From the cell containing the given text, extract its center point as [x, y] coordinate. 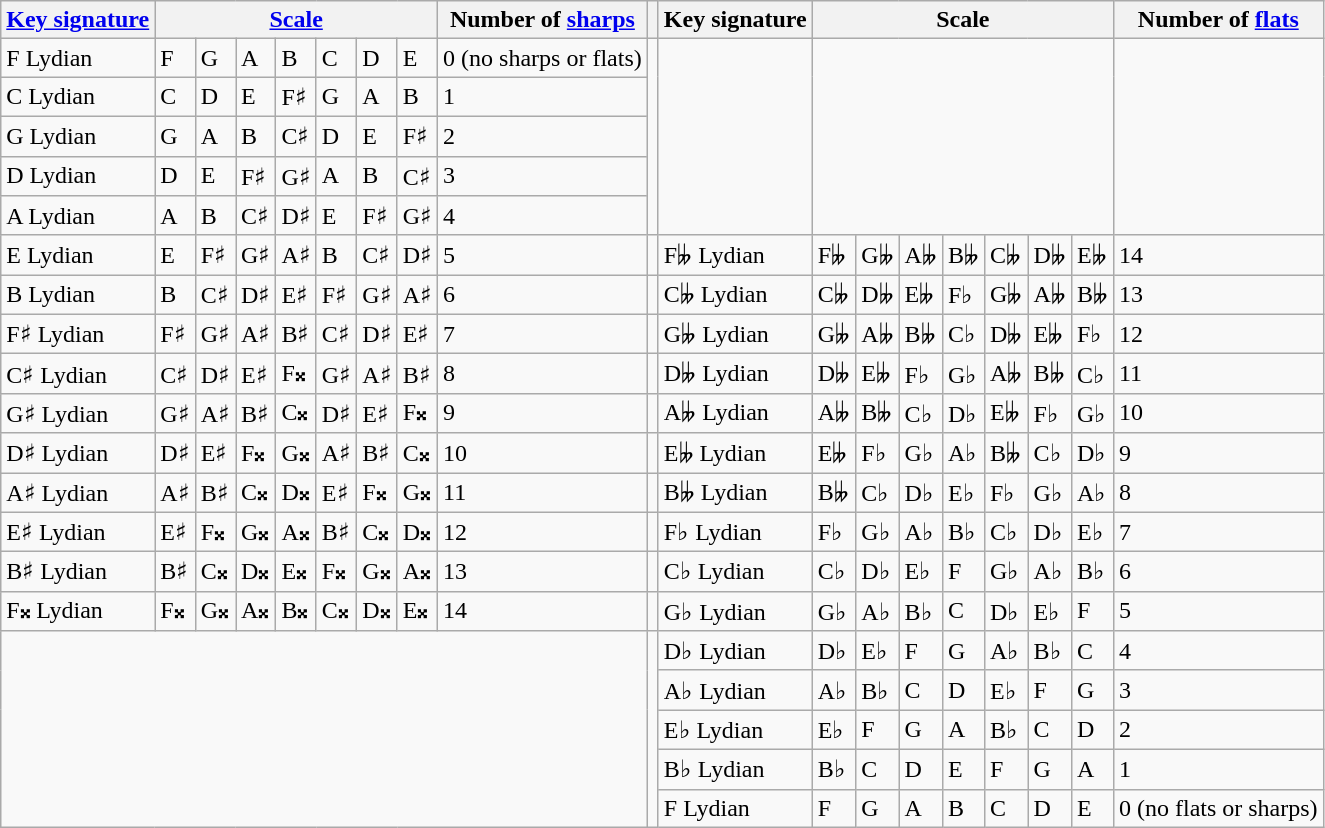
F♯ Lydian [78, 334]
B Lydian [78, 295]
D♭ Lydian [735, 651]
D𝄫 Lydian [735, 374]
A Lydian [78, 216]
E♭ Lydian [735, 730]
Number of flats [1218, 20]
B♭ Lydian [735, 769]
C♯ Lydian [78, 374]
F𝄫 [834, 255]
E𝄫 Lydian [735, 453]
C Lydian [78, 97]
E Lydian [78, 255]
B𝄪 [296, 611]
E♯ Lydian [78, 532]
0 (no flats or sharps) [1218, 808]
B♯ Lydian [78, 572]
D Lydian [78, 176]
D♯ Lydian [78, 453]
F𝄫 Lydian [735, 255]
G♯ Lydian [78, 413]
0 (no sharps or flats) [543, 58]
Number of sharps [543, 20]
A𝄫 Lydian [735, 413]
G♭ Lydian [735, 611]
B𝄫 Lydian [735, 492]
A♭ Lydian [735, 690]
G Lydian [78, 136]
C♭ Lydian [735, 572]
C𝄫 Lydian [735, 295]
F♭ Lydian [735, 532]
G𝄫 Lydian [735, 334]
F𝄪 Lydian [78, 611]
A♯ Lydian [78, 492]
